Output the (X, Y) coordinate of the center of the cell containing the given text.  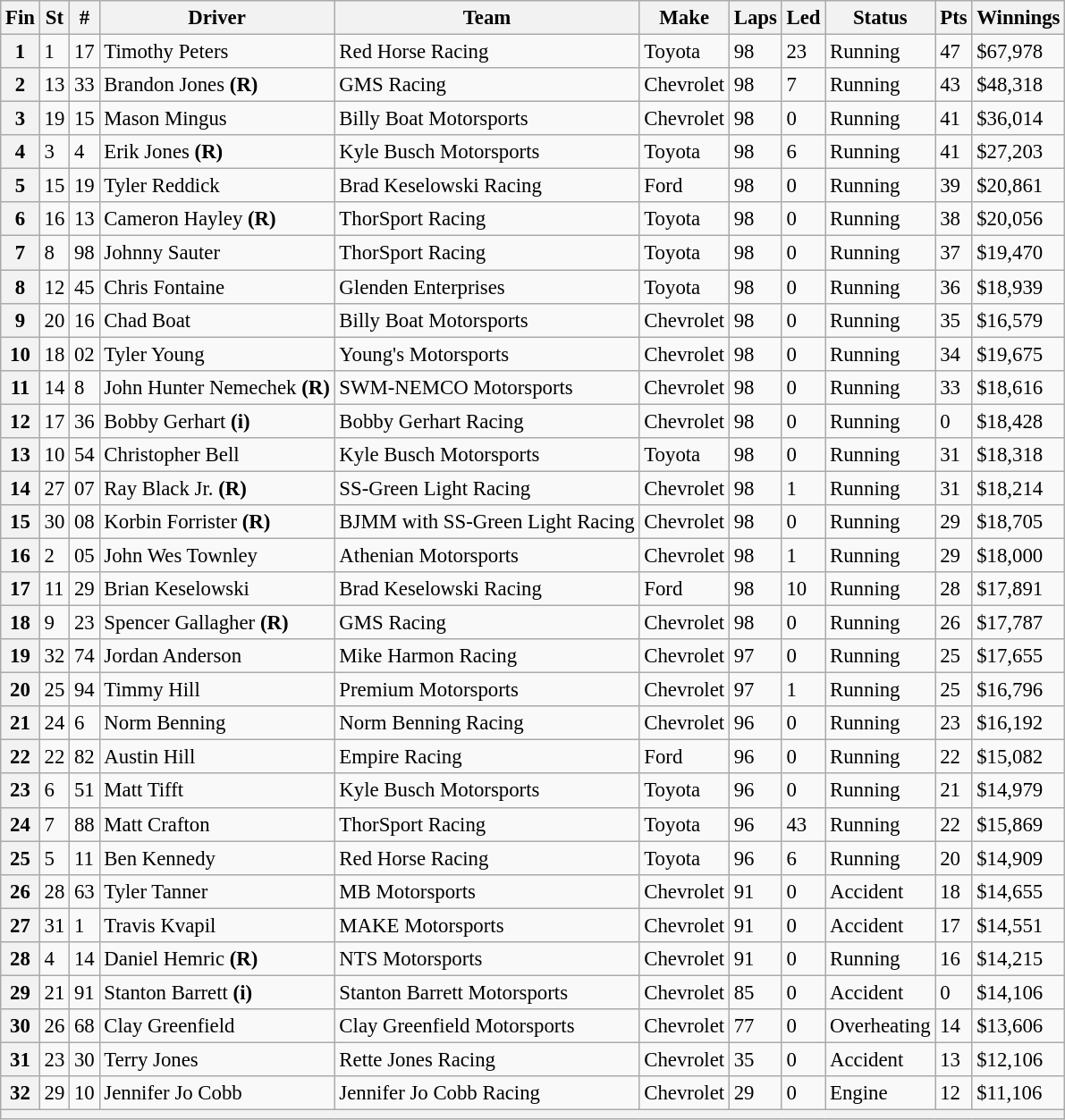
39 (953, 186)
Jennifer Jo Cobb Racing (486, 1093)
Tyler Reddick (216, 186)
SS-Green Light Racing (486, 488)
Bobby Gerhart Racing (486, 421)
94 (84, 690)
Spencer Gallagher (R) (216, 623)
$13,606 (1019, 1026)
Ben Kennedy (216, 858)
$67,978 (1019, 52)
$16,192 (1019, 723)
Brandon Jones (R) (216, 85)
$19,470 (1019, 253)
$36,014 (1019, 119)
$18,428 (1019, 421)
Erik Jones (R) (216, 152)
Jennifer Jo Cobb (216, 1093)
$14,909 (1019, 858)
54 (84, 455)
Mason Mingus (216, 119)
Austin Hill (216, 757)
Overheating (880, 1026)
NTS Motorsports (486, 959)
Pts (953, 18)
Led (803, 18)
07 (84, 488)
Stanton Barrett Motorsports (486, 992)
St (54, 18)
$18,318 (1019, 455)
82 (84, 757)
51 (84, 791)
BJMM with SS-Green Light Racing (486, 522)
Glenden Enterprises (486, 287)
Stanton Barrett (i) (216, 992)
Empire Racing (486, 757)
Brian Keselowski (216, 589)
$14,215 (1019, 959)
$14,979 (1019, 791)
Athenian Motorsports (486, 555)
47 (953, 52)
Chris Fontaine (216, 287)
Timothy Peters (216, 52)
John Wes Townley (216, 555)
Chad Boat (216, 320)
$20,861 (1019, 186)
02 (84, 354)
38 (953, 219)
Driver (216, 18)
Tyler Tanner (216, 891)
Norm Benning Racing (486, 723)
Fin (21, 18)
Travis Kvapil (216, 925)
$18,616 (1019, 387)
Status (880, 18)
$18,000 (1019, 555)
77 (755, 1026)
Norm Benning (216, 723)
Cameron Hayley (R) (216, 219)
Laps (755, 18)
Jordan Anderson (216, 656)
Young's Motorsports (486, 354)
74 (84, 656)
$17,655 (1019, 656)
Make (684, 18)
45 (84, 287)
$14,655 (1019, 891)
88 (84, 824)
$12,106 (1019, 1059)
08 (84, 522)
# (84, 18)
Matt Tifft (216, 791)
Team (486, 18)
Terry Jones (216, 1059)
$15,869 (1019, 824)
$17,787 (1019, 623)
Bobby Gerhart (i) (216, 421)
SWM-NEMCO Motorsports (486, 387)
05 (84, 555)
$27,203 (1019, 152)
$14,551 (1019, 925)
$17,891 (1019, 589)
Engine (880, 1093)
Premium Motorsports (486, 690)
Winnings (1019, 18)
34 (953, 354)
68 (84, 1026)
Johnny Sauter (216, 253)
Mike Harmon Racing (486, 656)
$11,106 (1019, 1093)
MAKE Motorsports (486, 925)
$48,318 (1019, 85)
63 (84, 891)
Christopher Bell (216, 455)
Timmy Hill (216, 690)
Tyler Young (216, 354)
Rette Jones Racing (486, 1059)
$18,214 (1019, 488)
$18,705 (1019, 522)
$14,106 (1019, 992)
$16,579 (1019, 320)
Ray Black Jr. (R) (216, 488)
Clay Greenfield Motorsports (486, 1026)
37 (953, 253)
Daniel Hemric (R) (216, 959)
$20,056 (1019, 219)
$18,939 (1019, 287)
85 (755, 992)
Matt Crafton (216, 824)
MB Motorsports (486, 891)
Korbin Forrister (R) (216, 522)
$16,796 (1019, 690)
$15,082 (1019, 757)
Clay Greenfield (216, 1026)
$19,675 (1019, 354)
John Hunter Nemechek (R) (216, 387)
